Identify which cell holds the provided text, then report its [X, Y] central coordinate. 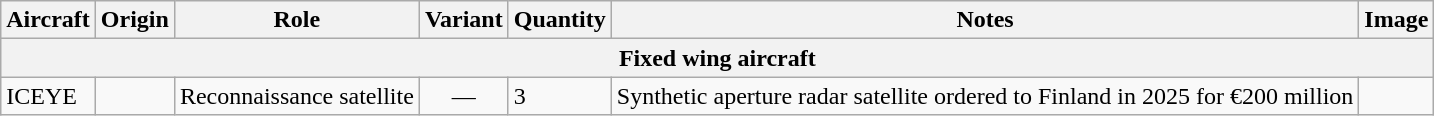
Image [1396, 20]
3 [560, 96]
Notes [985, 20]
Fixed wing aircraft [718, 58]
Synthetic aperture radar satellite ordered to Finland in 2025 for €200 million [985, 96]
ICEYE [48, 96]
Variant [464, 20]
Reconnaissance satellite [296, 96]
Quantity [560, 20]
Role [296, 20]
Aircraft [48, 20]
Origin [134, 20]
— [464, 96]
